For the text-containing cell, return its midpoint in [X, Y] coordinate format. 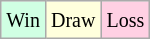
Draw [72, 20]
Loss [126, 20]
Win [24, 20]
